Detect which cell encompasses the target text, then output its (X, Y) center coordinate. 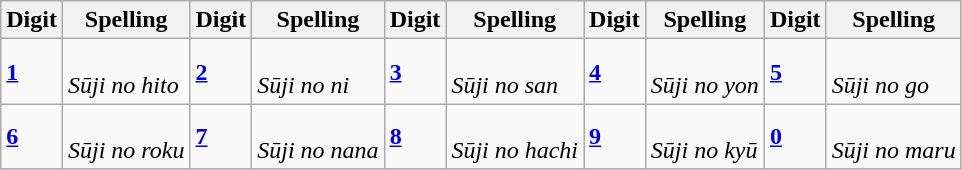
Sūji no hachi (515, 136)
5 (795, 72)
8 (415, 136)
Sūji no ni (318, 72)
7 (221, 136)
Sūji no yon (704, 72)
4 (615, 72)
6 (32, 136)
0 (795, 136)
9 (615, 136)
1 (32, 72)
Sūji no go (894, 72)
Sūji no san (515, 72)
3 (415, 72)
Sūji no roku (126, 136)
2 (221, 72)
Sūji no nana (318, 136)
Sūji no kyū (704, 136)
Sūji no maru (894, 136)
Sūji no hito (126, 72)
